For the text-containing cell, return its midpoint in [X, Y] coordinate format. 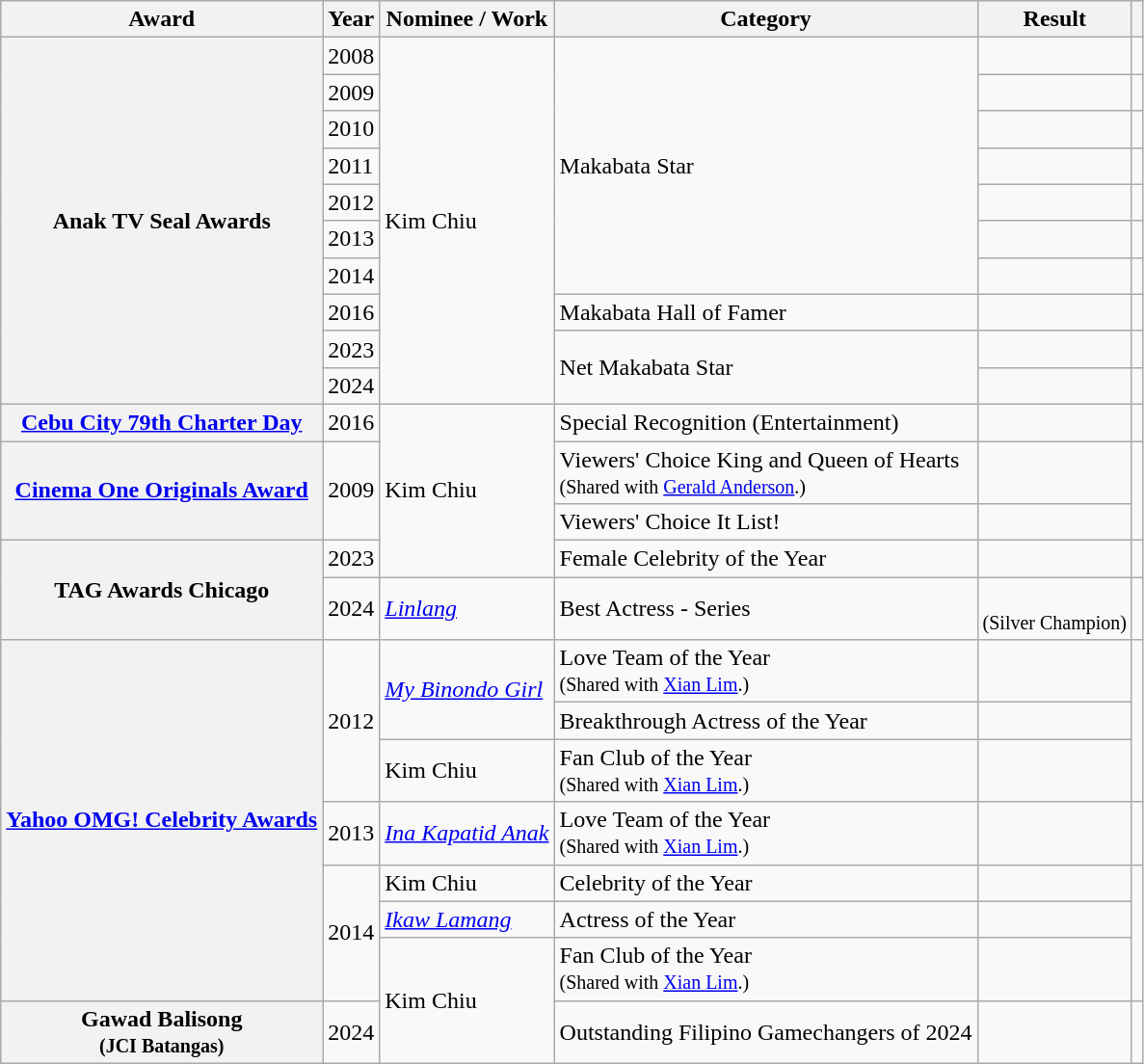
Category [765, 19]
(Silver Champion) [1054, 609]
Anak TV Seal Awards [162, 222]
Gawad Balisong(JCI Batangas) [162, 1031]
Viewers' Choice It List! [765, 522]
Nominee / Work [466, 19]
2011 [351, 166]
Cinema One Originals Award [162, 492]
Best Actress - Series [765, 609]
2010 [351, 129]
Makabata Star [765, 166]
Makabata Hall of Famer [765, 312]
2008 [351, 56]
Award [162, 19]
Ina Kapatid Anak [466, 833]
Female Celebrity of the Year [765, 559]
Ikaw Lamang [466, 919]
Result [1054, 19]
Breakthrough Actress of the Year [765, 721]
Viewers' Choice King and Queen of Hearts (Shared with Gerald Anderson.) [765, 472]
Linlang [466, 609]
Celebrity of the Year [765, 883]
Cebu City 79th Charter Day [162, 422]
Actress of the Year [765, 919]
Year [351, 19]
Yahoo OMG! Celebrity Awards [162, 820]
Outstanding Filipino Gamechangers of 2024 [765, 1031]
TAG Awards Chicago [162, 590]
My Binondo Girl [466, 690]
Net Makabata Star [765, 367]
Special Recognition (Entertainment) [765, 422]
